Find where the given text appears and provide that cell's center as (x, y) coordinate. 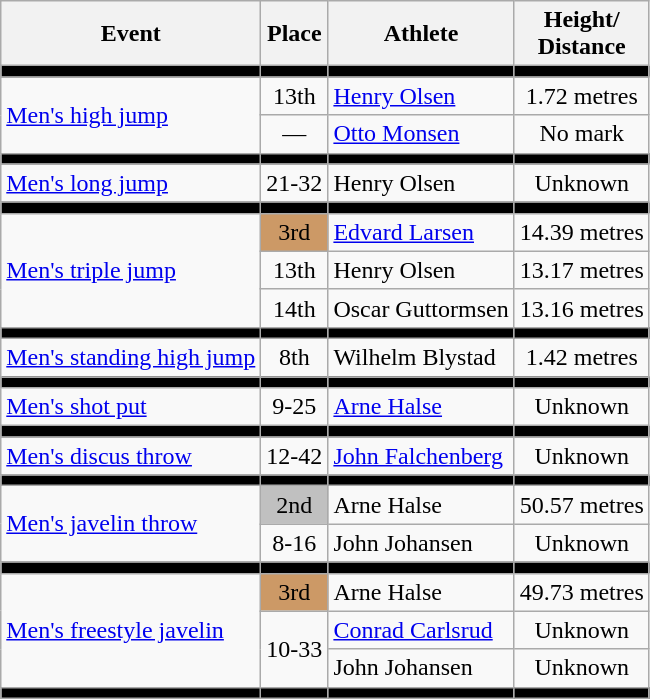
Oscar Guttormsen (421, 308)
Men's high jump (131, 115)
Men's triple jump (131, 270)
Wilhelm Blystad (421, 357)
— (294, 134)
Otto Monsen (421, 134)
No mark (582, 134)
Edvard Larsen (421, 232)
8th (294, 357)
8-16 (294, 543)
Place (294, 34)
14.39 metres (582, 232)
Men's javelin throw (131, 524)
50.57 metres (582, 505)
Conrad Carlsrud (421, 630)
John Falchenberg (421, 456)
10-33 (294, 649)
2nd (294, 505)
Event (131, 34)
Men's discus throw (131, 456)
1.72 metres (582, 96)
Men's shot put (131, 407)
12-42 (294, 456)
Height/Distance (582, 34)
14th (294, 308)
49.73 metres (582, 592)
Men's long jump (131, 183)
13.16 metres (582, 308)
Men's standing high jump (131, 357)
21-32 (294, 183)
1.42 metres (582, 357)
9-25 (294, 407)
Athlete (421, 34)
Men's freestyle javelin (131, 630)
13.17 metres (582, 270)
